Output the (x, y) coordinate of the center of the cell containing the given text.  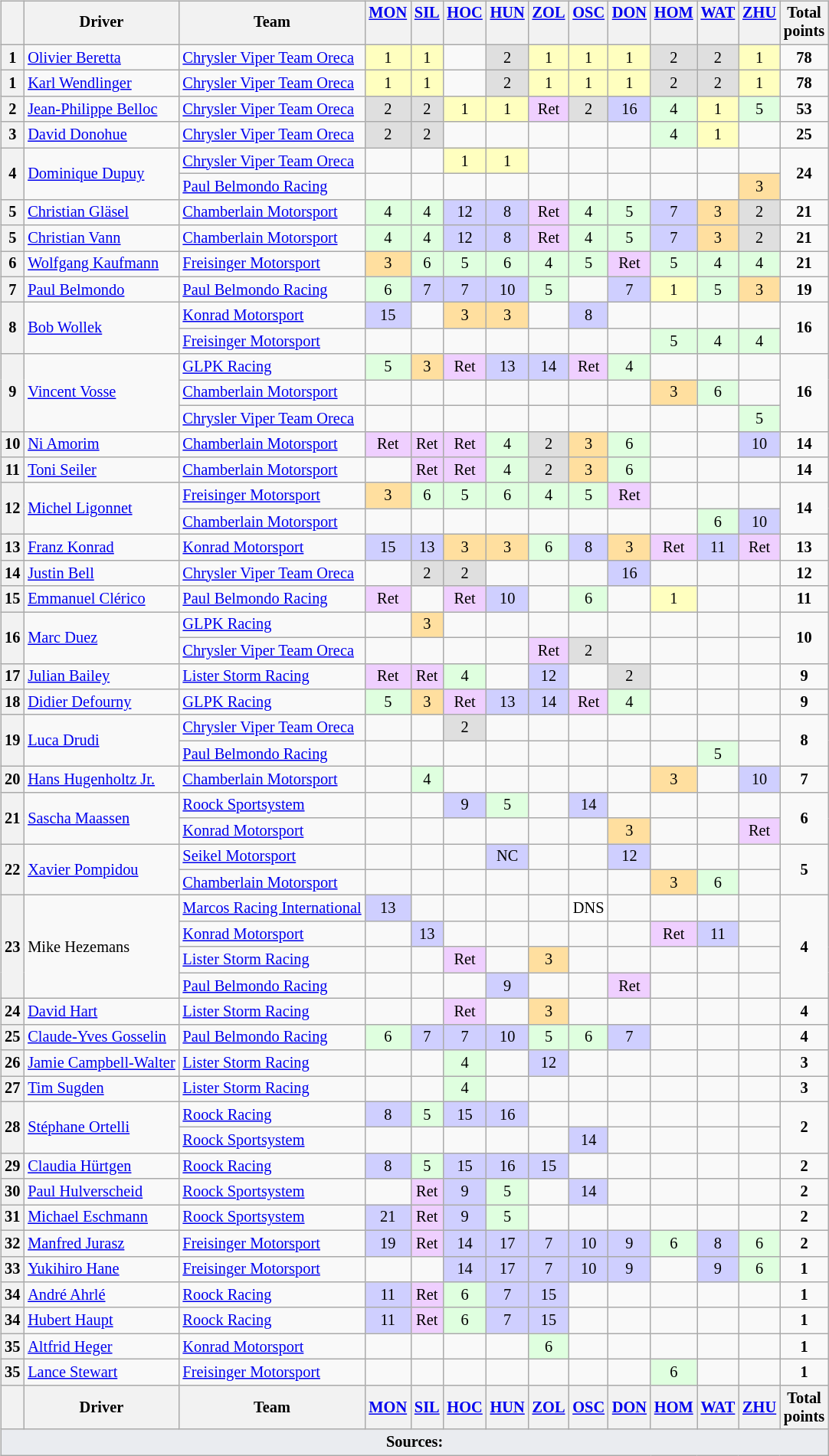
Justin Bell (101, 573)
30 (12, 1192)
Julian Bailey (101, 676)
28 (12, 1127)
32 (12, 1243)
Stéphane Ortelli (101, 1127)
Sascha Maassen (101, 818)
Mike Hezemans (101, 947)
53 (804, 110)
Jean-Philippe Belloc (101, 110)
29 (12, 1166)
David Donohue (101, 135)
Didier Defourny (101, 702)
Christian Vann (101, 238)
Bob Wollek (101, 328)
Michael Eschmann (101, 1218)
Tim Sugden (101, 1089)
Vincent Vosse (101, 392)
22 (12, 870)
André Ahrlé (101, 1295)
Hubert Haupt (101, 1320)
Karl Wendlinger (101, 83)
33 (12, 1269)
Seikel Motorsport (273, 857)
Marcos Racing International (273, 908)
Ni Amorim (101, 444)
Paul Hulverscheid (101, 1192)
23 (12, 947)
26 (12, 1063)
Sources: (414, 1442)
27 (12, 1089)
18 (12, 702)
Paul Belmondo (101, 290)
Olivier Beretta (101, 57)
Wolfgang Kaufmann (101, 264)
Luca Drudi (101, 740)
Christian Gläsel (101, 212)
Toni Seiler (101, 470)
Hans Hugenholtz Jr. (101, 780)
Franz Konrad (101, 548)
Jamie Campbell-Walter (101, 1063)
Xavier Pompidou (101, 870)
Altfrid Heger (101, 1346)
David Hart (101, 1012)
Yukihiro Hane (101, 1269)
Manfred Jurasz (101, 1243)
Michel Ligonnet (101, 509)
Marc Duez (101, 637)
Claudia Hürtgen (101, 1166)
DNS (588, 908)
Claude-Yves Gosselin (101, 1037)
20 (12, 780)
Lance Stewart (101, 1373)
NC (507, 857)
31 (12, 1218)
Emmanuel Clérico (101, 599)
Dominique Dupuy (101, 173)
